Identify which cell holds the provided text, then report its (x, y) central coordinate. 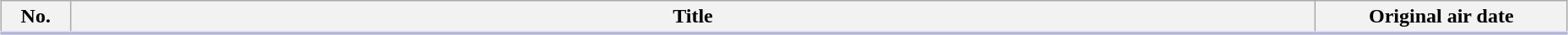
Original air date (1441, 17)
Title (693, 17)
No. (35, 17)
